Capture the cell that displays the provided text and extract its (X, Y) central coordinate. 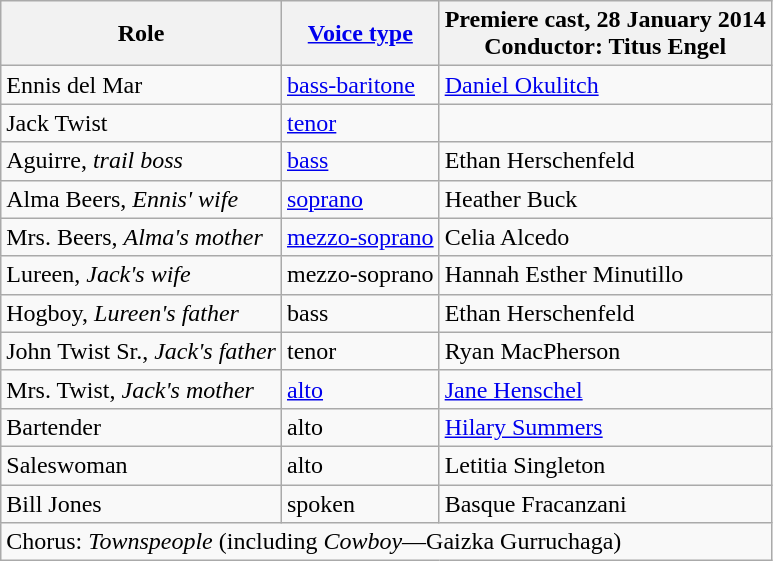
bass-baritone (360, 85)
Hogboy, Lureen's father (142, 313)
Premiere cast, 28 January 2014Conductor: Titus Engel (605, 34)
Jack Twist (142, 123)
Jane Henschel (605, 389)
Daniel Okulitch (605, 85)
John Twist Sr., Jack's father (142, 351)
Aguirre, trail boss (142, 161)
Celia Alcedo (605, 237)
Basque Fracanzani (605, 503)
Voice type (360, 34)
Ennis del Mar (142, 85)
Mrs. Beers, Alma's mother (142, 237)
Heather Buck (605, 199)
Hilary Summers (605, 427)
soprano (360, 199)
Role (142, 34)
Mrs. Twist, Jack's mother (142, 389)
Lureen, Jack's wife (142, 275)
Ryan MacPherson (605, 351)
Saleswoman (142, 465)
spoken (360, 503)
Hannah Esther Minutillo (605, 275)
Letitia Singleton (605, 465)
Alma Beers, Ennis' wife (142, 199)
Chorus: Townspeople (including Cowboy—Gaizka Gurruchaga) (386, 542)
Bill Jones (142, 503)
Bartender (142, 427)
